Determine the [x, y] coordinate at the center of the cell enclosing the given text.  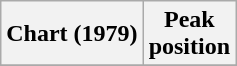
Peakposition [189, 34]
Chart (1979) [72, 34]
